Output the (X, Y) coordinate of the center of the cell containing the given text.  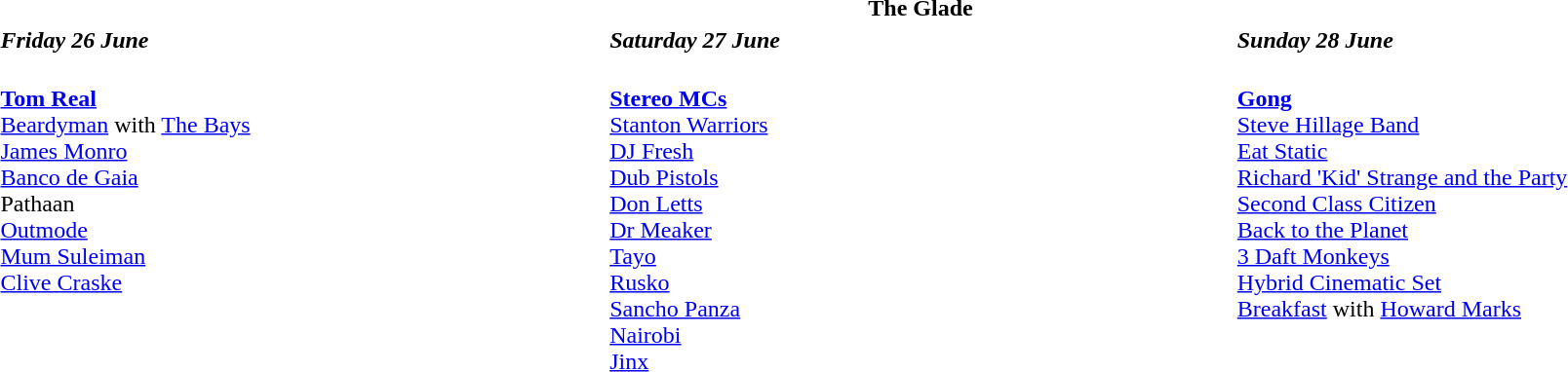
Saturday 27 June (921, 40)
